Detect which cell encompasses the target text, then output its (x, y) center coordinate. 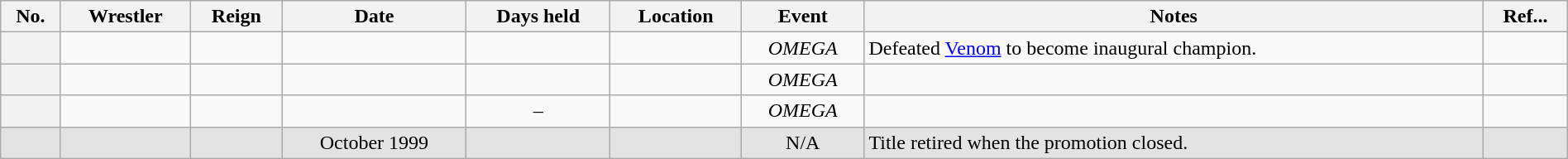
Wrestler (126, 17)
No. (31, 17)
Event (803, 17)
Location (676, 17)
Notes (1174, 17)
October 1999 (374, 142)
Defeated Venom to become inaugural champion. (1174, 48)
Reign (237, 17)
Days held (538, 17)
N/A (803, 142)
Title retired when the promotion closed. (1174, 142)
Ref... (1526, 17)
Date (374, 17)
– (538, 111)
